Scan for the cell matching the given text and deliver its (X, Y) coordinate at center. 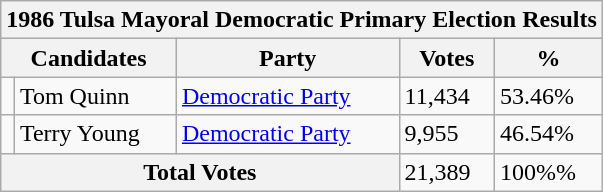
100%% (548, 172)
Tom Quinn (95, 96)
Party (288, 58)
% (548, 58)
1986 Tulsa Mayoral Democratic Primary Election Results (302, 20)
46.54% (548, 134)
53.46% (548, 96)
Total Votes (200, 172)
Candidates (89, 58)
Terry Young (95, 134)
21,389 (446, 172)
11,434 (446, 96)
Votes (446, 58)
9,955 (446, 134)
